Identify which cell holds the provided text, then report its (x, y) central coordinate. 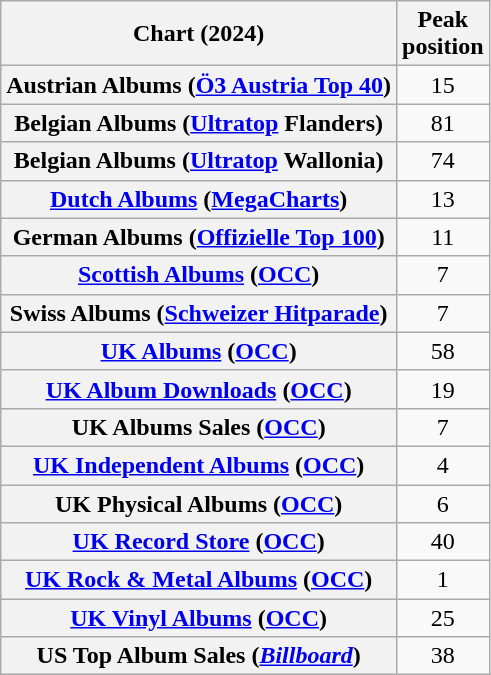
UK Albums (OCC) (199, 351)
19 (443, 389)
Peakposition (443, 34)
4 (443, 465)
38 (443, 656)
UK Vinyl Albums (OCC) (199, 618)
UK Albums Sales (OCC) (199, 427)
US Top Album Sales (Billboard) (199, 656)
Scottish Albums (OCC) (199, 275)
UK Independent Albums (OCC) (199, 465)
81 (443, 123)
Austrian Albums (Ö3 Austria Top 40) (199, 85)
UK Album Downloads (OCC) (199, 389)
Chart (2024) (199, 34)
German Albums (Offizielle Top 100) (199, 237)
Belgian Albums (Ultratop Flanders) (199, 123)
UK Record Store (OCC) (199, 542)
Swiss Albums (Schweizer Hitparade) (199, 313)
1 (443, 580)
UK Physical Albums (OCC) (199, 503)
15 (443, 85)
58 (443, 351)
11 (443, 237)
74 (443, 161)
25 (443, 618)
Dutch Albums (MegaCharts) (199, 199)
13 (443, 199)
6 (443, 503)
Belgian Albums (Ultratop Wallonia) (199, 161)
40 (443, 542)
UK Rock & Metal Albums (OCC) (199, 580)
